From the cell containing the given text, extract its center point as [x, y] coordinate. 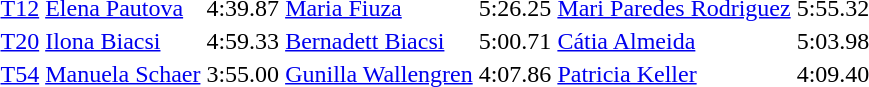
5:00.71 [515, 41]
4:59.33 [243, 41]
Cátia Almeida [674, 41]
Bernadett Biacsi [380, 41]
Ilona Biacsi [123, 41]
